Determine the [x, y] coordinate at the center of the cell enclosing the given text.  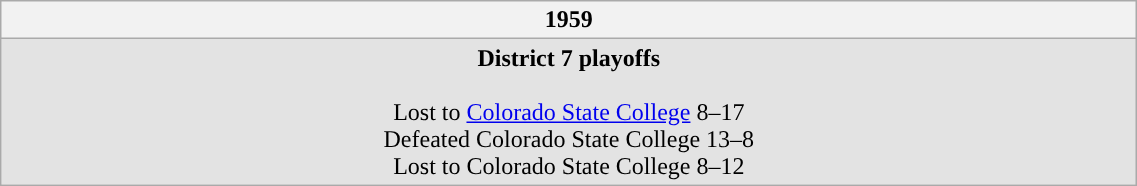
1959 [569, 20]
District 7 playoffsLost to Colorado State College 8–17Defeated Colorado State College 13–8Lost to Colorado State College 8–12 [569, 112]
